Return (X, Y) of the center of cell containing provided text 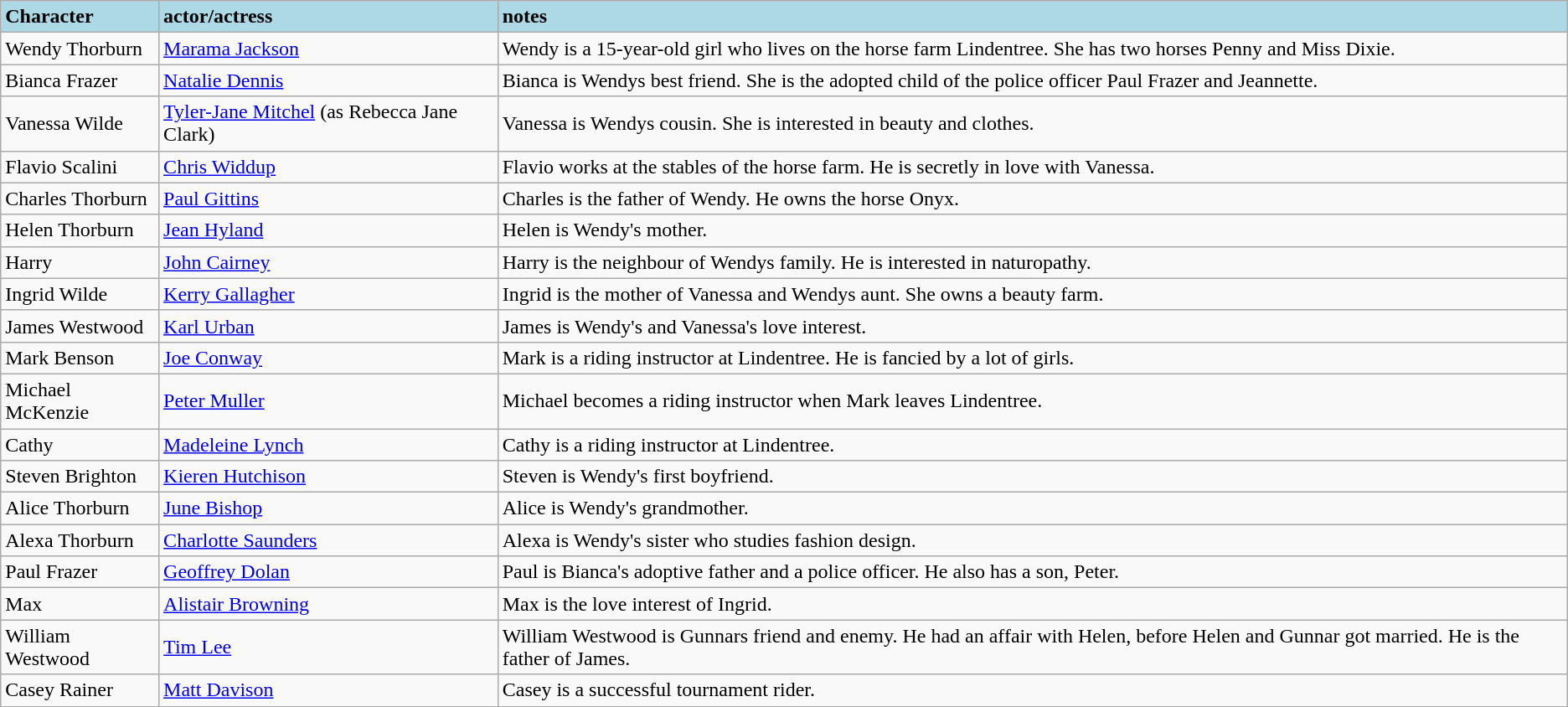
Tyler-Jane Mitchel (as Rebecca Jane Clark) (328, 124)
James Westwood (80, 326)
Geoffrey Dolan (328, 572)
Wendy is a 15-year-old girl who lives on the horse farm Lindentree. She has two horses Penny and Miss Dixie. (1032, 49)
Wendy Thorburn (80, 49)
Michael becomes a riding instructor when Mark leaves Lindentree. (1032, 400)
Peter Muller (328, 400)
Alexa Thorburn (80, 540)
Karl Urban (328, 326)
Steven Brighton (80, 477)
Jean Hyland (328, 230)
Madeleine Lynch (328, 445)
notes (1032, 17)
Alice is Wendy's grandmother. (1032, 508)
Tim Lee (328, 647)
William Westwood is Gunnars friend and enemy. He had an affair with Helen, before Helen and Gunnar got married. He is the father of James. (1032, 647)
Michael McKenzie (80, 400)
Alice Thorburn (80, 508)
Alistair Browning (328, 604)
Ingrid Wilde (80, 294)
Casey is a successful tournament rider. (1032, 690)
Harry is the neighbour of Wendys family. He is interested in naturopathy. (1032, 262)
Matt Davison (328, 690)
Max is the love interest of Ingrid. (1032, 604)
John Cairney (328, 262)
Paul Frazer (80, 572)
Charles is the father of Wendy. He owns the horse Onyx. (1032, 199)
Vanessa Wilde (80, 124)
Kieren Hutchison (328, 477)
Alexa is Wendy's sister who studies fashion design. (1032, 540)
Cathy is a riding instructor at Lindentree. (1032, 445)
Charlotte Saunders (328, 540)
Flavio works at the stables of the horse farm. He is secretly in love with Vanessa. (1032, 167)
Vanessa is Wendys cousin. She is interested in beauty and clothes. (1032, 124)
William Westwood (80, 647)
Flavio Scalini (80, 167)
Chris Widdup (328, 167)
Cathy (80, 445)
Bianca is Wendys best friend. She is the adopted child of the police officer Paul Frazer and Jeannette. (1032, 80)
Natalie Dennis (328, 80)
Ingrid is the mother of Vanessa and Wendys aunt. She owns a beauty farm. (1032, 294)
Bianca Frazer (80, 80)
James is Wendy's and Vanessa's love interest. (1032, 326)
Kerry Gallagher (328, 294)
Max (80, 604)
Helen Thorburn (80, 230)
Casey Rainer (80, 690)
Mark Benson (80, 358)
Steven is Wendy's first boyfriend. (1032, 477)
Paul is Bianca's adoptive father and a police officer. He also has a son, Peter. (1032, 572)
Charles Thorburn (80, 199)
actor/actress (328, 17)
Marama Jackson (328, 49)
Harry (80, 262)
Character (80, 17)
Joe Conway (328, 358)
June Bishop (328, 508)
Mark is a riding instructor at Lindentree. He is fancied by a lot of girls. (1032, 358)
Helen is Wendy's mother. (1032, 230)
Paul Gittins (328, 199)
